For the text-containing cell, return its midpoint in [X, Y] coordinate format. 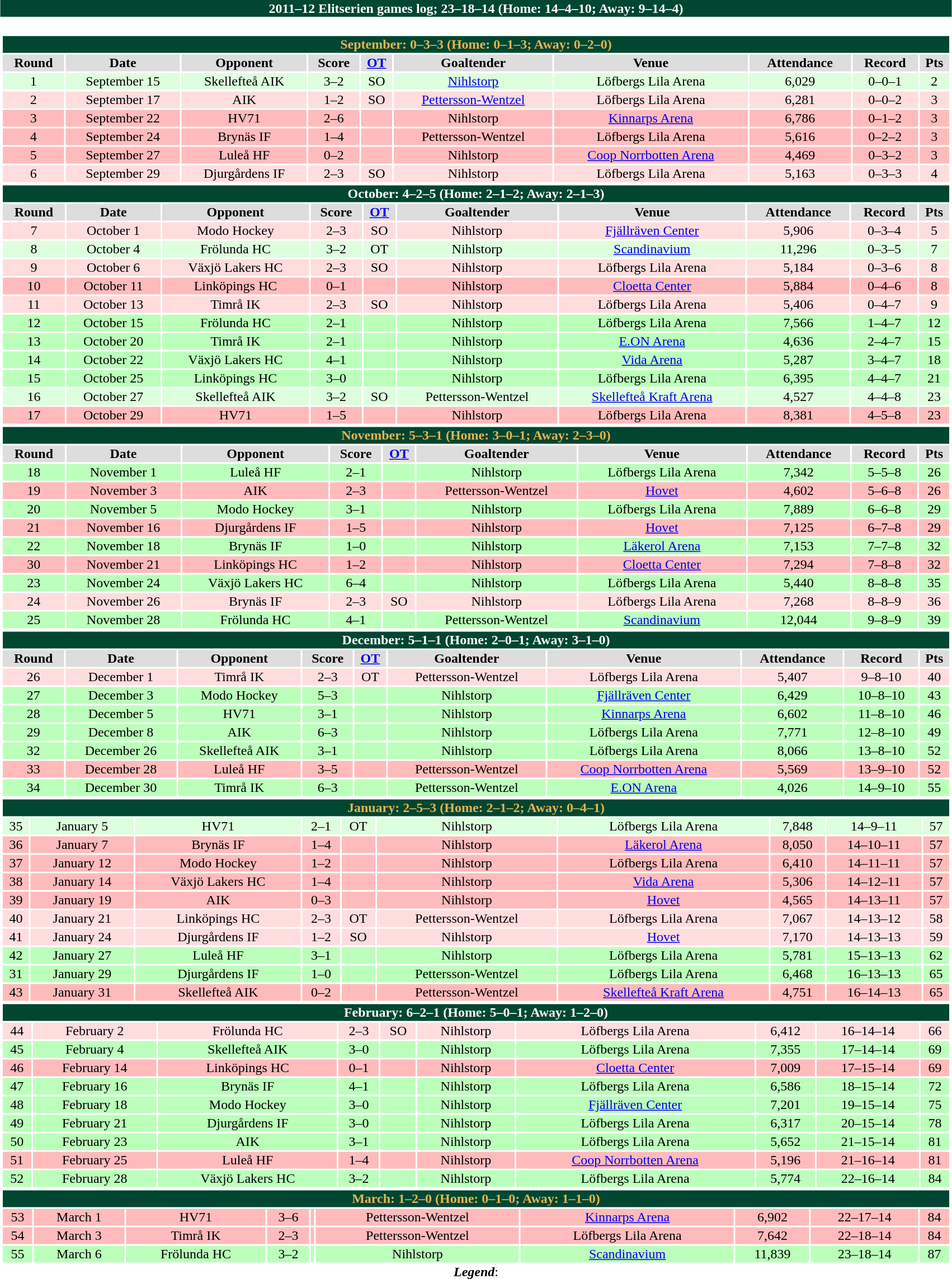
November 1 [123, 473]
10–8–10 [882, 695]
6,410 [798, 863]
7–7–8 [884, 546]
5,569 [792, 769]
7,889 [799, 509]
0–3–6 [884, 268]
14–13–12 [874, 919]
7,342 [799, 473]
11,839 [772, 1254]
September 24 [122, 137]
14–13–11 [874, 900]
17 [34, 416]
October: 4–2–5 (Home: 2–1–2; Away: 2–1–3) [475, 194]
11,296 [799, 249]
14 [34, 360]
8,381 [799, 416]
January 12 [83, 863]
62 [936, 956]
5,781 [798, 956]
0–4–6 [884, 286]
53 [17, 1217]
33 [34, 769]
44 [17, 1031]
5,287 [799, 360]
December 26 [121, 751]
30 [34, 564]
4,636 [799, 342]
October 13 [114, 305]
7,771 [792, 732]
0–3–3 [885, 174]
50 [17, 1141]
19–15–14 [868, 1105]
6,317 [785, 1124]
78 [935, 1124]
22–16–14 [868, 1178]
5–6–8 [884, 490]
6,602 [792, 714]
January 14 [83, 882]
5,406 [799, 305]
21–15–14 [868, 1141]
January 19 [83, 900]
2–6 [334, 118]
4–4–8 [884, 397]
January 24 [83, 937]
21–16–14 [868, 1160]
7,566 [799, 323]
4–4–7 [884, 379]
7,294 [799, 564]
14–9–11 [874, 826]
December 3 [121, 695]
February 4 [95, 1050]
March 1 [79, 1217]
72 [935, 1087]
October 15 [114, 323]
8,066 [792, 751]
5,196 [785, 1160]
25 [34, 620]
6,586 [785, 1087]
17–15–14 [868, 1068]
8–8–8 [884, 583]
October 11 [114, 286]
November: 5–3–1 (Home: 3–0–1; Away: 2–3–0) [475, 436]
1 [34, 81]
6 [34, 174]
5–5–8 [884, 473]
4,469 [800, 155]
2–4–7 [884, 342]
23–18–14 [865, 1254]
22 [34, 546]
November 21 [123, 564]
19 [34, 490]
January 29 [83, 974]
7,009 [785, 1068]
20 [34, 509]
1–4–7 [884, 323]
5,163 [800, 174]
9–8–9 [884, 620]
January 21 [83, 919]
34 [34, 788]
14–12–11 [874, 882]
March 3 [79, 1235]
5,616 [800, 137]
November 24 [123, 583]
February 25 [95, 1160]
20–15–14 [868, 1124]
0–2–2 [885, 137]
October 22 [114, 360]
September: 0–3–3 (Home: 0–1–3; Away: 0–2–0) [475, 44]
December 8 [121, 732]
17–14–14 [868, 1050]
February 2 [95, 1031]
September 17 [122, 100]
6–7–8 [884, 527]
0–4–7 [884, 305]
18–15–14 [868, 1087]
October 25 [114, 379]
6,029 [800, 81]
6,395 [799, 379]
September 22 [122, 118]
6,786 [800, 118]
5,652 [785, 1141]
7,125 [799, 527]
January 31 [83, 993]
March: 1–2–0 (Home: 0–1–0; Away: 1–1–0) [475, 1198]
January: 2–5–3 (Home: 2–1–2; Away: 0–4–1) [475, 808]
7,355 [785, 1050]
14–9–10 [882, 788]
3–5 [328, 769]
February 21 [95, 1124]
16–13–13 [874, 974]
4,565 [798, 900]
November 26 [123, 601]
November 16 [123, 527]
12,044 [799, 620]
58 [936, 919]
5,306 [798, 882]
September 29 [122, 174]
6–4 [356, 583]
45 [17, 1050]
16–14–13 [874, 993]
January 7 [83, 845]
October 6 [114, 268]
16–14–14 [868, 1031]
November 18 [123, 546]
October 4 [114, 249]
0–0–2 [885, 100]
November 3 [123, 490]
7,153 [799, 546]
0–3–2 [885, 155]
0–3–5 [884, 249]
5,184 [799, 268]
7,067 [798, 919]
13–9–10 [882, 769]
47 [17, 1087]
6,429 [792, 695]
9–8–10 [882, 677]
4,527 [799, 397]
59 [936, 937]
October 27 [114, 397]
8–8–9 [884, 601]
22–17–14 [865, 1217]
87 [934, 1254]
February 23 [95, 1141]
January 27 [83, 956]
4,026 [792, 788]
7–8–8 [884, 564]
24 [34, 601]
16 [34, 397]
February 16 [95, 1087]
42 [16, 956]
September 15 [122, 81]
December: 5–1–1 (Home: 2–0–1; Away: 3–1–0) [475, 640]
September 27 [122, 155]
13 [34, 342]
6,902 [772, 1217]
November 28 [123, 620]
5–3 [328, 695]
February 14 [95, 1068]
22–18–14 [865, 1235]
March 6 [79, 1254]
14–13–13 [874, 937]
6–6–8 [884, 509]
8,050 [798, 845]
15–13–13 [874, 956]
75 [935, 1105]
28 [34, 714]
5,440 [799, 583]
October 29 [114, 416]
7,170 [798, 937]
0–3 [321, 900]
7,201 [785, 1105]
4,602 [799, 490]
November 5 [123, 509]
3–4–7 [884, 360]
0–1–2 [885, 118]
11–8–10 [882, 714]
27 [34, 695]
37 [16, 863]
5,774 [785, 1178]
6,281 [800, 100]
66 [935, 1031]
51 [17, 1160]
14–10–11 [874, 845]
December 30 [121, 788]
10 [34, 286]
January 5 [83, 826]
11 [34, 305]
December 28 [121, 769]
12–8–10 [882, 732]
5,906 [799, 231]
31 [16, 974]
7,268 [799, 601]
2011–12 Elitserien games log; 23–18–14 (Home: 14–4–10; Away: 9–14–4) [476, 8]
5,884 [799, 286]
54 [17, 1235]
7,848 [798, 826]
4–5–8 [884, 416]
48 [17, 1105]
December 5 [121, 714]
14–11–11 [874, 863]
6,468 [798, 974]
38 [16, 882]
6,412 [785, 1031]
7,642 [772, 1235]
December 1 [121, 677]
3–6 [289, 1217]
February 28 [95, 1178]
4,751 [798, 993]
0–0–1 [885, 81]
October 1 [114, 231]
41 [16, 937]
5,407 [792, 677]
0–3–4 [884, 231]
October 20 [114, 342]
February 18 [95, 1105]
13–8–10 [882, 751]
February: 6–2–1 (Home: 5–0–1; Away: 1–2–0) [475, 1013]
